Extract the (X, Y) coordinate from the center of the cell holding the provided text.  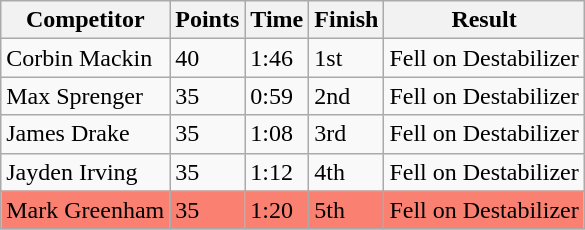
Points (208, 20)
2nd (346, 96)
3rd (346, 134)
1st (346, 58)
1:46 (277, 58)
James Drake (86, 134)
1:12 (277, 172)
5th (346, 210)
Max Sprenger (86, 96)
1:08 (277, 134)
Result (484, 20)
4th (346, 172)
40 (208, 58)
Finish (346, 20)
1:20 (277, 210)
0:59 (277, 96)
Competitor (86, 20)
Corbin Mackin (86, 58)
Jayden Irving (86, 172)
Time (277, 20)
Mark Greenham (86, 210)
